Return the (X, Y) coordinate for the center point of the cell that contains the specified text.  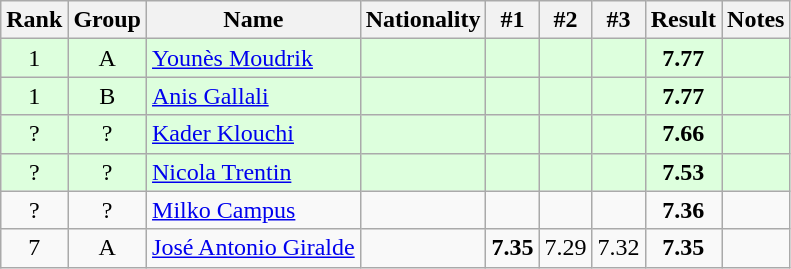
Rank (34, 20)
Group (108, 20)
Milko Campus (254, 210)
Nationality (423, 20)
7.36 (683, 210)
Result (683, 20)
Notes (756, 20)
Anis Gallali (254, 96)
José Antonio Giralde (254, 248)
Name (254, 20)
#3 (618, 20)
7.32 (618, 248)
7.66 (683, 134)
7.29 (566, 248)
B (108, 96)
#1 (512, 20)
7.53 (683, 172)
Nicola Trentin (254, 172)
Younès Moudrik (254, 58)
7 (34, 248)
Kader Klouchi (254, 134)
#2 (566, 20)
